Locate the cell with the specified text and output its [x, y] center coordinate. 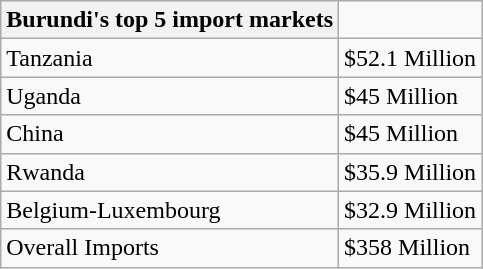
Overall Imports [170, 248]
$358 Million [410, 248]
Burundi's top 5 import markets [170, 20]
China [170, 134]
Belgium-Luxembourg [170, 210]
Tanzania [170, 58]
$35.9 Million [410, 172]
$32.9 Million [410, 210]
Uganda [170, 96]
$52.1 Million [410, 58]
Rwanda [170, 172]
